Return the [X, Y] coordinate for the center point of the cell that contains the specified text.  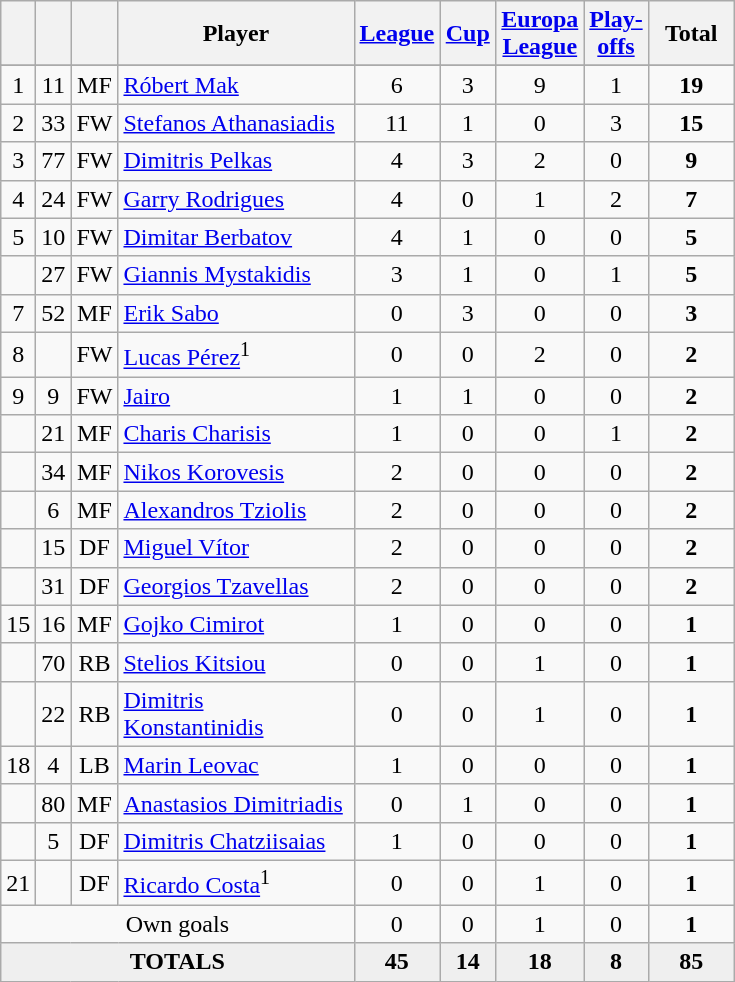
Own goals [178, 924]
TOTALS [178, 962]
19 [691, 85]
Nikos Korovesis [236, 472]
Gojko Cimirot [236, 624]
24 [54, 199]
Ricardo Costa1 [236, 884]
Lucas Pérez1 [236, 354]
27 [54, 275]
77 [54, 161]
33 [54, 123]
Dimitris Pelkas [236, 161]
League [397, 34]
Jairo [236, 396]
Giannis Mystakidis [236, 275]
Dimitar Berbatov [236, 237]
Marin Leovac [236, 765]
Erik Sabo [236, 313]
Play-offs [616, 34]
Total [691, 34]
16 [54, 624]
10 [54, 237]
14 [468, 962]
Róbert Mak [236, 85]
80 [54, 803]
34 [54, 472]
Georgios Tzavellas [236, 586]
Stefanos Athanasiadis [236, 123]
Alexandros Tziolis [236, 510]
22 [54, 714]
31 [54, 586]
LB [94, 765]
Dimitris Chatziisaias [236, 841]
70 [54, 662]
Cup [468, 34]
45 [397, 962]
Miguel Vítor [236, 548]
Dimitris Konstantinidis [236, 714]
Europa League [540, 34]
Stelios Kitsiou [236, 662]
Anastasios Dimitriadis [236, 803]
52 [54, 313]
Player [236, 34]
Garry Rodrigues [236, 199]
Charis Charisis [236, 434]
85 [691, 962]
